Detect which cell encompasses the target text, then output its (x, y) center coordinate. 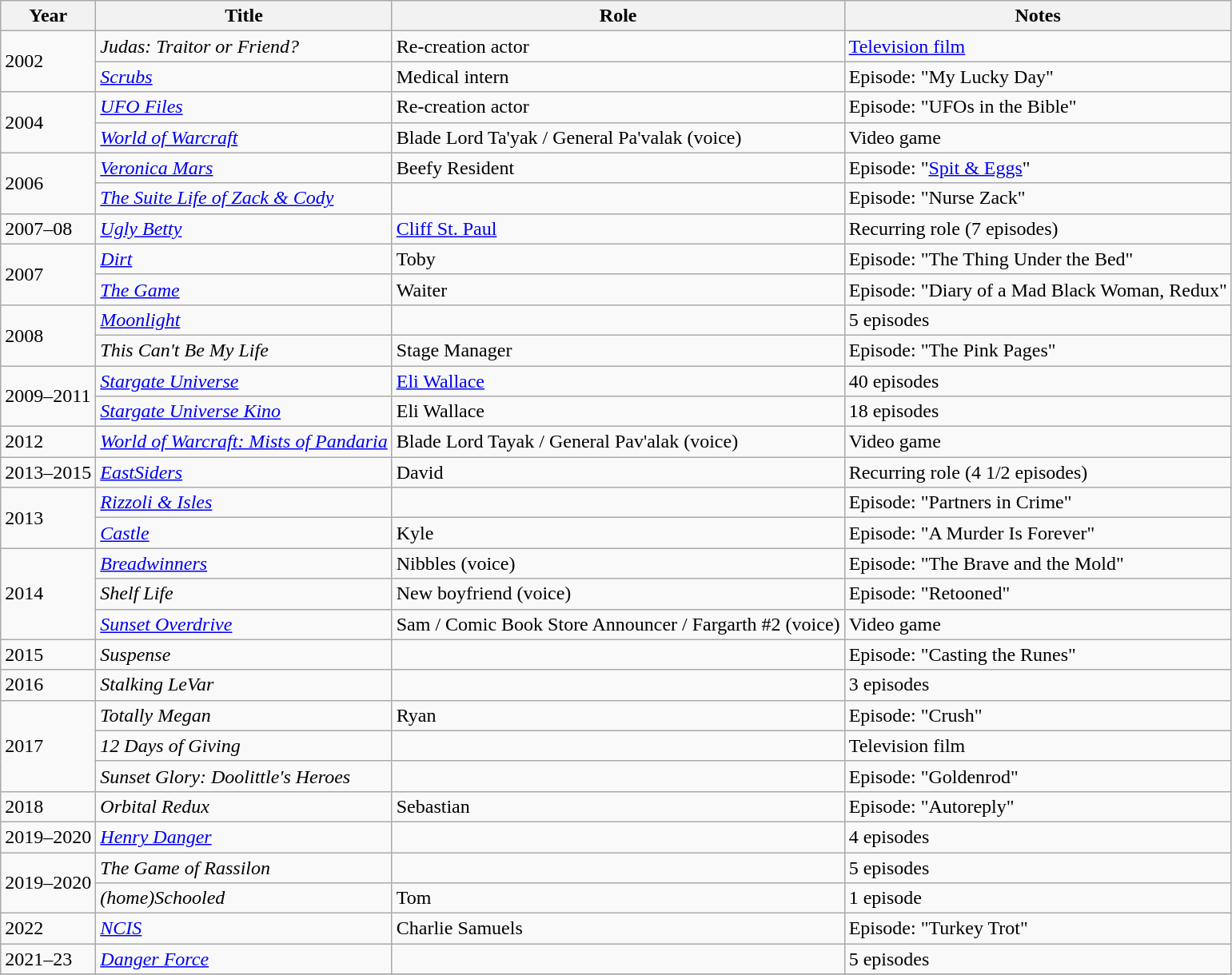
Title (244, 16)
Episode: "UFOs in the Bible" (1038, 107)
Episode: "A Murder Is Forever" (1038, 533)
Episode: "Autoreply" (1038, 806)
Episode: "Partners in Crime" (1038, 503)
World of Warcraft (244, 137)
Episode: "My Lucky Day" (1038, 77)
Blade Lord Ta'yak / General Pa'valak (voice) (618, 137)
Episode: "Spit & Eggs" (1038, 168)
Episode: "The Thing Under the Bed" (1038, 259)
2012 (48, 442)
Sunset Glory: Doolittle's Heroes (244, 776)
2002 (48, 62)
Danger Force (244, 959)
Blade Lord Tayak / General Pav'alak (voice) (618, 442)
EastSiders (244, 472)
2009–2011 (48, 396)
Rizzoli & Isles (244, 503)
2017 (48, 746)
Notes (1038, 16)
The Game of Rassilon (244, 867)
(home)Schooled (244, 898)
Waiter (618, 289)
Role (618, 16)
Recurring role (7 episodes) (1038, 229)
2021–23 (48, 959)
Veronica Mars (244, 168)
UFO Files (244, 107)
2014 (48, 594)
Nibbles (voice) (618, 563)
David (618, 472)
Charlie Samuels (618, 929)
Year (48, 16)
Suspense (244, 655)
Breadwinners (244, 563)
Episode: "Diary of a Mad Black Woman, Redux" (1038, 289)
Orbital Redux (244, 806)
40 episodes (1038, 381)
Sebastian (618, 806)
2007–08 (48, 229)
Tom (618, 898)
Episode: "The Brave and the Mold" (1038, 563)
1 episode (1038, 898)
Beefy Resident (618, 168)
Stargate Universe (244, 381)
Sam / Comic Book Store Announcer / Fargarth #2 (voice) (618, 624)
Episode: "Turkey Trot" (1038, 929)
Stage Manager (618, 350)
2007 (48, 274)
2013–2015 (48, 472)
Episode: "The Pink Pages" (1038, 350)
Recurring role (4 1/2 episodes) (1038, 472)
3 episodes (1038, 685)
New boyfriend (voice) (618, 594)
Stargate Universe Kino (244, 412)
2006 (48, 183)
Episode: "Nurse Zack" (1038, 198)
Episode: "Casting the Runes" (1038, 655)
4 episodes (1038, 837)
12 Days of Giving (244, 746)
This Can't Be My Life (244, 350)
2016 (48, 685)
2015 (48, 655)
Dirt (244, 259)
18 episodes (1038, 412)
2022 (48, 929)
Sunset Overdrive (244, 624)
Episode: "Goldenrod" (1038, 776)
World of Warcraft: Mists of Pandaria (244, 442)
Medical intern (618, 77)
2018 (48, 806)
2013 (48, 518)
Shelf Life (244, 594)
Episode: "Retooned" (1038, 594)
Episode: "Crush" (1038, 715)
Ryan (618, 715)
Judas: Traitor or Friend? (244, 46)
Kyle (618, 533)
Castle (244, 533)
2008 (48, 335)
Totally Megan (244, 715)
Stalking LeVar (244, 685)
The Game (244, 289)
Scrubs (244, 77)
Henry Danger (244, 837)
2004 (48, 122)
The Suite Life of Zack & Cody (244, 198)
Ugly Betty (244, 229)
Toby (618, 259)
NCIS (244, 929)
Moonlight (244, 320)
Cliff St. Paul (618, 229)
